Output the [x, y] coordinate of the center of the cell containing the given text.  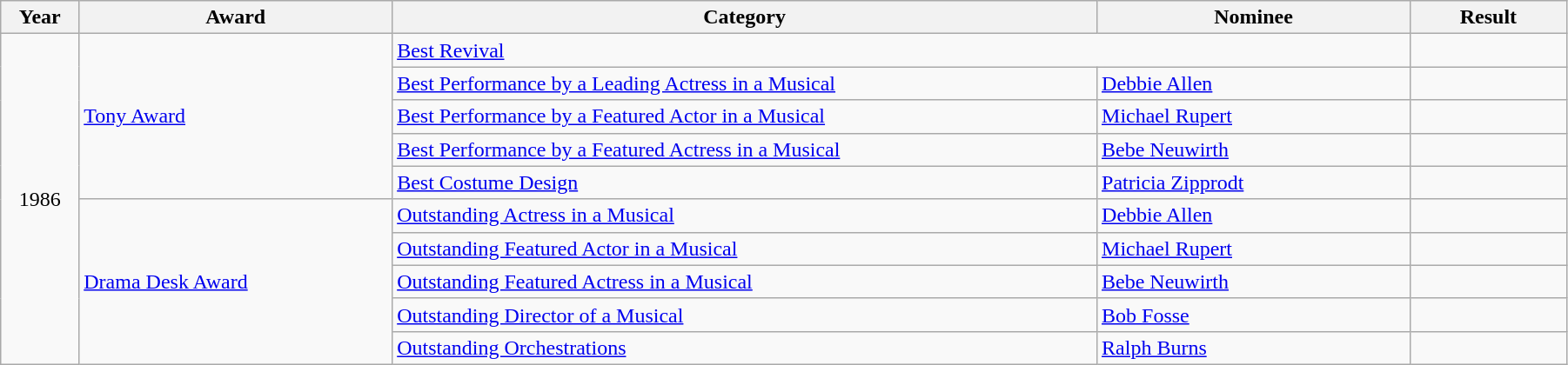
Best Performance by a Featured Actress in a Musical [745, 149]
Tony Award [236, 116]
Best Performance by a Leading Actress in a Musical [745, 83]
Award [236, 17]
Outstanding Orchestrations [745, 348]
Patricia Zipprodt [1254, 182]
Outstanding Featured Actor in a Musical [745, 249]
Best Performance by a Featured Actor in a Musical [745, 116]
Bob Fosse [1254, 315]
Outstanding Actress in a Musical [745, 216]
Best Revival [901, 50]
Drama Desk Award [236, 282]
Result [1488, 17]
Category [745, 17]
1986 [40, 200]
Ralph Burns [1254, 348]
Outstanding Featured Actress in a Musical [745, 282]
Outstanding Director of a Musical [745, 315]
Nominee [1254, 17]
Best Costume Design [745, 182]
Year [40, 17]
